Provide the (x, y) coordinate of the cell's center where the given text is located.  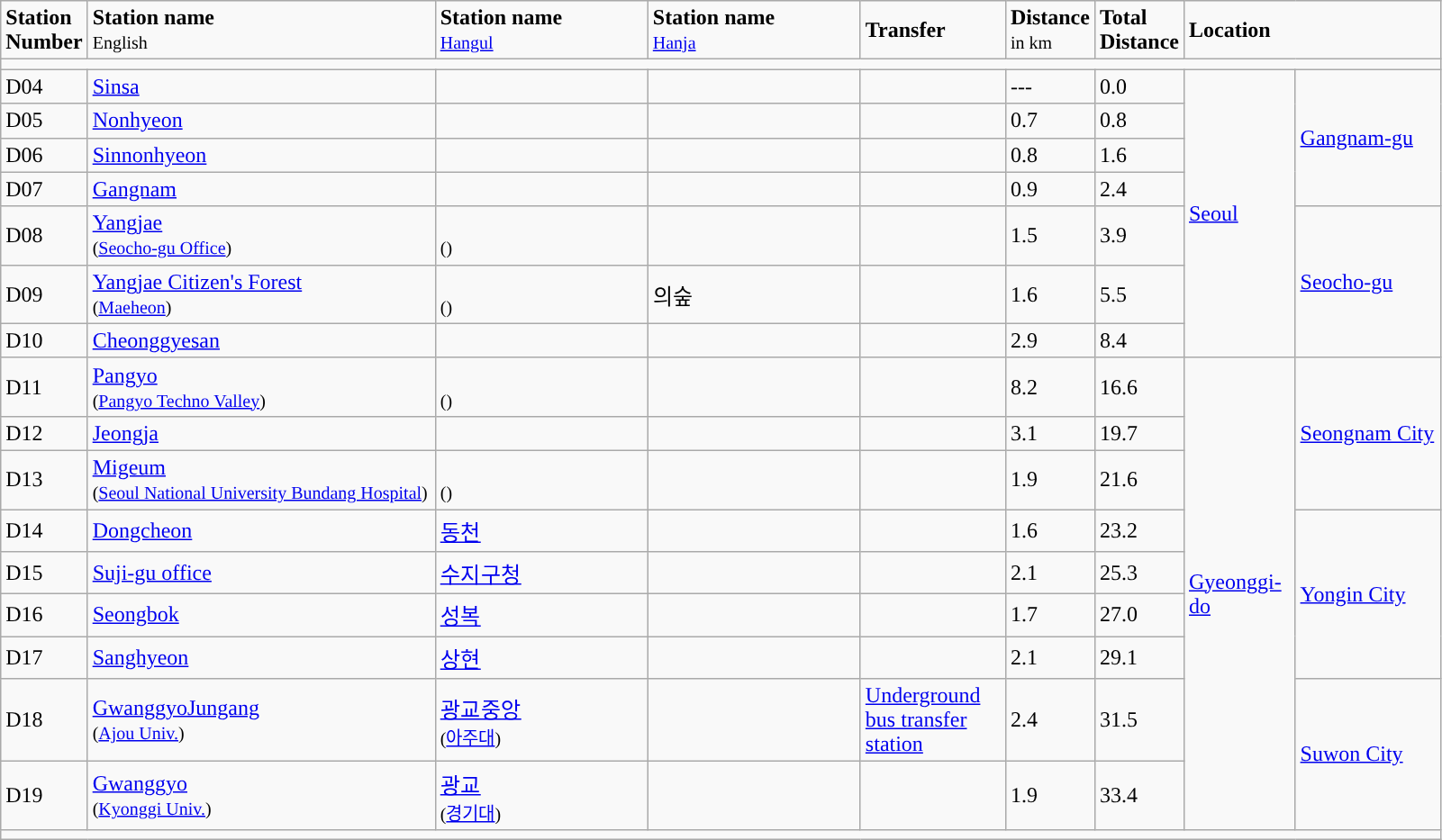
2.9 (1050, 340)
8.4 (1138, 340)
Pangyo(Pangyo Techno Valley) (261, 387)
Yangjae(Seocho-gu Office) (261, 236)
D13 (44, 479)
D08 (44, 236)
광교중앙(아주대) (541, 720)
GwanggyoJungang (Ajou Univ.) (261, 720)
Sinnonhyeon (261, 155)
Nonhyeon (261, 121)
Gyeonggi-do (1239, 593)
Station nameHanja (754, 31)
1.5 (1050, 236)
8.2 (1050, 387)
Sinsa (261, 86)
Suji-gu office (261, 573)
D15 (44, 573)
Yangjae Citizen's Forest(Maeheon) (261, 294)
Station nameEnglish (261, 31)
TotalDistance (1138, 31)
광교(경기대) (541, 796)
31.5 (1138, 720)
D10 (44, 340)
D04 (44, 86)
Jeongja (261, 433)
Seoul (1239, 213)
상현 (541, 657)
Gwanggyo(Kyonggi Univ.) (261, 796)
Seongbok (261, 616)
23.2 (1138, 531)
25.3 (1138, 573)
Gangnam-gu (1367, 138)
수지구청 (541, 573)
Transfer (933, 31)
Migeum(Seoul National University Bundang Hospital) (261, 479)
성복 (541, 616)
D09 (44, 294)
33.4 (1138, 796)
Dongcheon (261, 531)
Gangnam (261, 189)
동천 (541, 531)
D12 (44, 433)
D14 (44, 531)
3.9 (1138, 236)
5.5 (1138, 294)
Suwon City (1367, 754)
Sanghyeon (261, 657)
StationNumber (44, 31)
19.7 (1138, 433)
D06 (44, 155)
0.7 (1050, 121)
D11 (44, 387)
27.0 (1138, 616)
Cheonggyesan (261, 340)
Distancein km (1050, 31)
D07 (44, 189)
1.7 (1050, 616)
21.6 (1138, 479)
0.9 (1050, 189)
D18 (44, 720)
D17 (44, 657)
D16 (44, 616)
Station nameHangul (541, 31)
29.1 (1138, 657)
Location (1311, 31)
16.6 (1138, 387)
3.1 (1050, 433)
D19 (44, 796)
Seocho-gu (1367, 282)
Yongin City (1367, 594)
0.0 (1138, 86)
D05 (44, 121)
Underground bus transfer station (933, 720)
의숲 (754, 294)
Seongnam City (1367, 433)
--- (1050, 86)
